Locate the cell with the specified text and output its [X, Y] center coordinate. 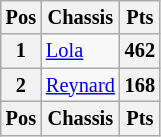
2 [21, 85]
462 [140, 51]
1 [21, 51]
Lola [80, 51]
Reynard [80, 85]
168 [140, 85]
